Find where the given text appears and provide that cell's center as [X, Y] coordinate. 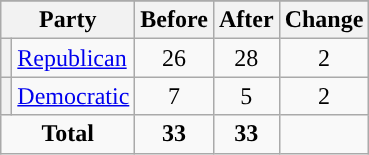
After [246, 20]
Democratic [74, 96]
28 [246, 58]
Before [174, 20]
Total [68, 134]
Party [68, 20]
Republican [74, 58]
5 [246, 96]
7 [174, 96]
26 [174, 58]
Change [324, 20]
